Return the (x, y) coordinate for the center point of the cell that contains the specified text.  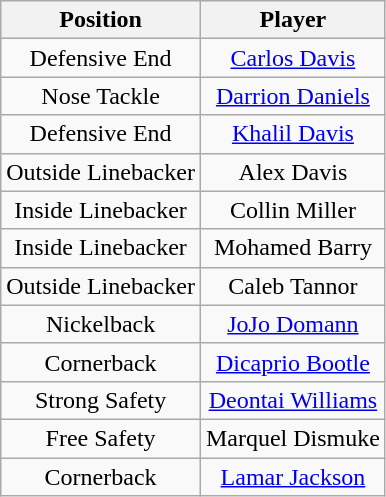
Collin Miller (292, 210)
Alex Davis (292, 172)
Free Safety (101, 438)
Strong Safety (101, 400)
Position (101, 20)
Carlos Davis (292, 58)
Deontai Williams (292, 400)
Lamar Jackson (292, 477)
Marquel Dismuke (292, 438)
Mohamed Barry (292, 248)
Player (292, 20)
Darrion Daniels (292, 96)
Nose Tackle (101, 96)
Khalil Davis (292, 134)
JoJo Domann (292, 324)
Caleb Tannor (292, 286)
Nickelback (101, 324)
Dicaprio Bootle (292, 362)
